Provide the (x, y) coordinate of the cell's center where the given text is located.  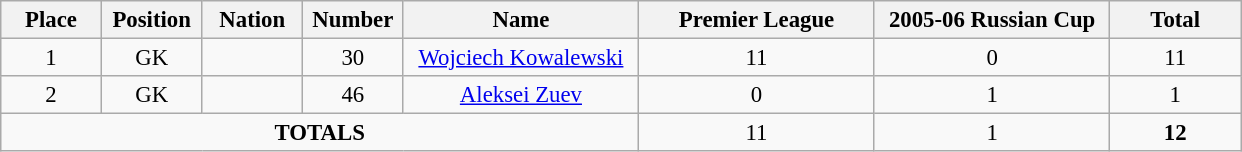
TOTALS (320, 133)
Name (521, 20)
46 (354, 95)
Number (354, 20)
Nation (252, 20)
Total (1176, 20)
30 (354, 58)
Aleksei Zuev (521, 95)
Place (52, 20)
12 (1176, 133)
Position (152, 20)
2 (52, 95)
2005-06 Russian Cup (992, 20)
Wojciech Kowalewski (521, 58)
Premier League (757, 20)
